Return the [X, Y] coordinate for the center point of the cell that contains the specified text.  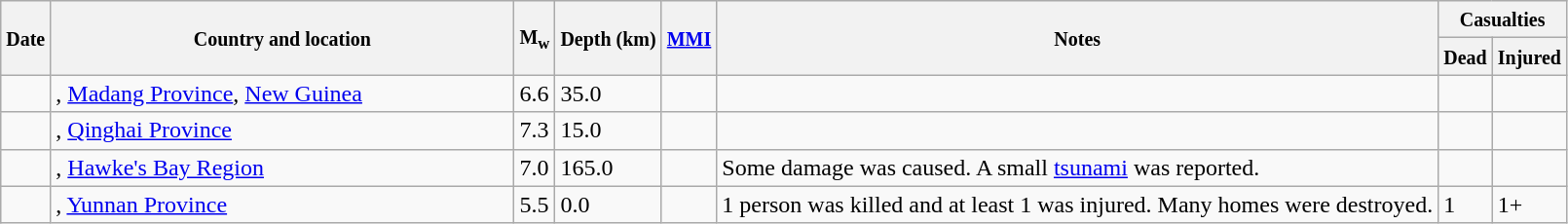
35.0 [608, 93]
Some damage was caused. A small tsunami was reported. [1077, 168]
15.0 [608, 131]
0.0 [608, 205]
6.6 [535, 93]
, Qinghai Province [282, 131]
, Hawke's Bay Region [282, 168]
Date [25, 38]
1 [1466, 205]
, Yunnan Province [282, 205]
MMI [690, 38]
1+ [1529, 205]
Mw [535, 38]
5.5 [535, 205]
Injured [1529, 56]
165.0 [608, 168]
1 person was killed and at least 1 was injured. Many homes were destroyed. [1077, 205]
Dead [1466, 56]
Casualties [1503, 19]
Country and location [282, 38]
7.0 [535, 168]
Depth (km) [608, 38]
7.3 [535, 131]
, Madang Province, New Guinea [282, 93]
Notes [1077, 38]
